Find where the given text appears and provide that cell's center as (x, y) coordinate. 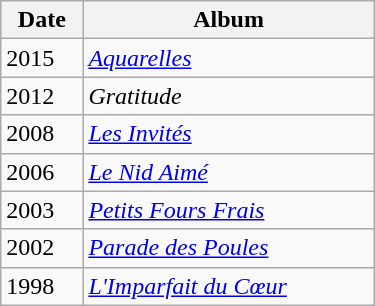
2008 (42, 134)
Les Invités (228, 134)
2015 (42, 58)
Le Nid Aimé (228, 172)
Parade des Poules (228, 248)
Aquarelles (228, 58)
2003 (42, 210)
2006 (42, 172)
2002 (42, 248)
L'Imparfait du Cœur (228, 286)
1998 (42, 286)
2012 (42, 96)
Gratitude (228, 96)
Petits Fours Frais (228, 210)
Date (42, 20)
Album (228, 20)
